Determine the [X, Y] coordinate at the center of the cell enclosing the given text.  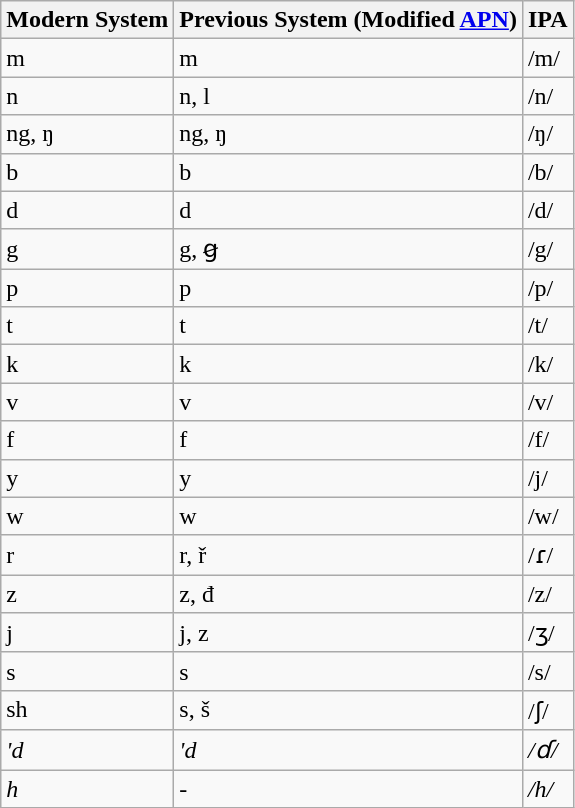
/ʃ/ [548, 710]
Modern System [88, 20]
sh [88, 710]
n, l [348, 96]
/s/ [548, 671]
/t/ [548, 326]
r, ř [348, 555]
z [88, 594]
j, z [348, 633]
g, ꞡ [348, 249]
n [88, 96]
s, š [348, 710]
/ɾ/ [548, 555]
IPA [548, 20]
/b/ [548, 172]
/z/ [548, 594]
/v/ [548, 402]
/h/ [548, 789]
/n/ [548, 96]
h [88, 789]
/g/ [548, 249]
/ŋ/ [548, 134]
/ʒ/ [548, 633]
/p/ [548, 288]
/m/ [548, 58]
g [88, 249]
/w/ [548, 516]
r [88, 555]
z, đ [348, 594]
/j/ [548, 478]
/ɗ/ [548, 750]
/d/ [548, 210]
Previous System (Modified APN) [348, 20]
j [88, 633]
- [348, 789]
/f/ [548, 440]
/k/ [548, 364]
